Detect which cell encompasses the target text, then output its (X, Y) center coordinate. 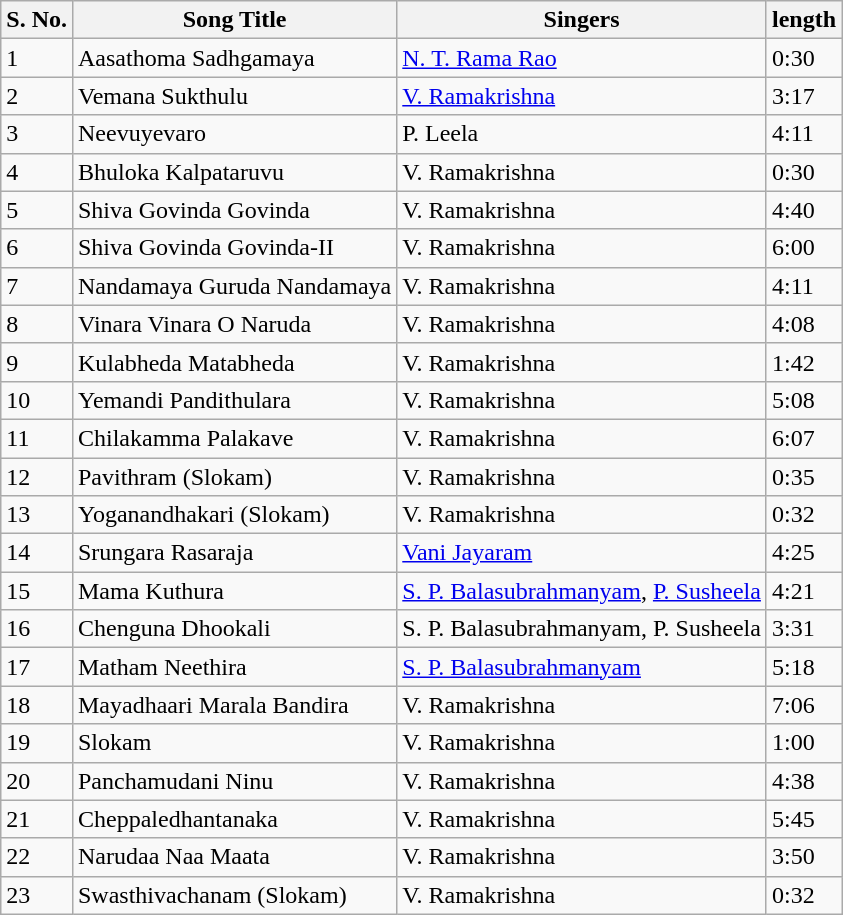
5:18 (804, 667)
4:08 (804, 324)
6:00 (804, 248)
Vemana Sukthulu (234, 96)
12 (37, 477)
4:38 (804, 781)
S. No. (37, 20)
Pavithram (Slokam) (234, 477)
3:50 (804, 857)
14 (37, 553)
Chilakamma Palakave (234, 438)
5:08 (804, 400)
Nandamaya Guruda Nandamaya (234, 286)
4 (37, 172)
Singers (582, 20)
Aasathoma Sadhgamaya (234, 58)
length (804, 20)
7 (37, 286)
Swasthivachanam (Slokam) (234, 895)
16 (37, 629)
P. Leela (582, 134)
6 (37, 248)
1 (37, 58)
19 (37, 743)
5 (37, 210)
17 (37, 667)
21 (37, 819)
Mama Kuthura (234, 591)
1:42 (804, 362)
4:21 (804, 591)
N. T. Rama Rao (582, 58)
13 (37, 515)
0:35 (804, 477)
5:45 (804, 819)
Song Title (234, 20)
15 (37, 591)
Yoganandhakari (Slokam) (234, 515)
23 (37, 895)
9 (37, 362)
S. P. Balasubrahmanyam (582, 667)
Cheppaledhantanaka (234, 819)
Narudaa Naa Maata (234, 857)
Neevuyevaro (234, 134)
Chenguna Dhookali (234, 629)
Slokam (234, 743)
8 (37, 324)
20 (37, 781)
22 (37, 857)
11 (37, 438)
Matham Neethira (234, 667)
Yemandi Pandithulara (234, 400)
18 (37, 705)
10 (37, 400)
Vani Jayaram (582, 553)
Panchamudani Ninu (234, 781)
4:40 (804, 210)
Shiva Govinda Govinda (234, 210)
Vinara Vinara O Naruda (234, 324)
Kulabheda Matabheda (234, 362)
7:06 (804, 705)
3:31 (804, 629)
Mayadhaari Marala Bandira (234, 705)
3 (37, 134)
Shiva Govinda Govinda-II (234, 248)
1:00 (804, 743)
4:25 (804, 553)
Srungara Rasaraja (234, 553)
3:17 (804, 96)
Bhuloka Kalpataruvu (234, 172)
6:07 (804, 438)
2 (37, 96)
